From the cell containing the given text, extract its center point as [X, Y] coordinate. 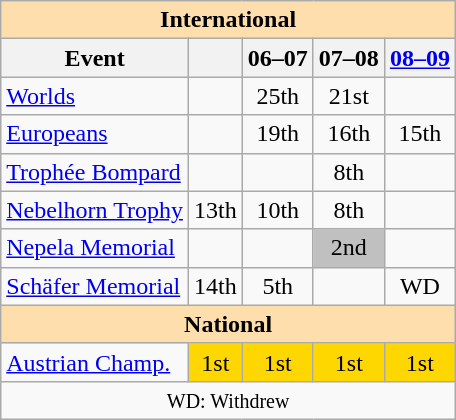
Europeans [95, 134]
2nd [348, 248]
National [228, 324]
19th [278, 134]
WD [420, 286]
21st [348, 96]
25th [278, 96]
Nebelhorn Trophy [95, 210]
Worlds [95, 96]
07–08 [348, 58]
International [228, 20]
13th [215, 210]
10th [278, 210]
Event [95, 58]
15th [420, 134]
Schäfer Memorial [95, 286]
5th [278, 286]
Trophée Bompard [95, 172]
WD: Withdrew [228, 400]
16th [348, 134]
Nepela Memorial [95, 248]
14th [215, 286]
08–09 [420, 58]
06–07 [278, 58]
Austrian Champ. [95, 362]
